Find where the given text appears and provide that cell's center as (X, Y) coordinate. 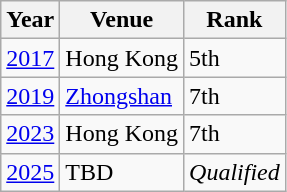
5th (235, 58)
TBD (122, 172)
2023 (30, 134)
2025 (30, 172)
2017 (30, 58)
Venue (122, 20)
Year (30, 20)
Rank (235, 20)
Zhongshan (122, 96)
2019 (30, 96)
Qualified (235, 172)
